Provide the (X, Y) coordinate of the cell's center where the given text is located.  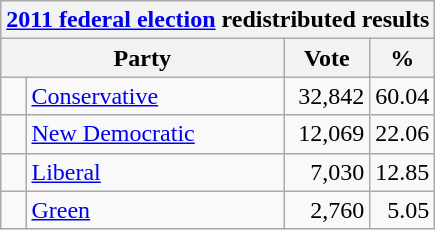
% (402, 58)
Green (155, 210)
2,760 (327, 210)
12,069 (327, 134)
Party (142, 58)
22.06 (402, 134)
7,030 (327, 172)
60.04 (402, 96)
2011 federal election redistributed results (218, 20)
Vote (327, 58)
12.85 (402, 172)
32,842 (327, 96)
New Democratic (155, 134)
Conservative (155, 96)
Liberal (155, 172)
5.05 (402, 210)
